Output the [X, Y] coordinate of the center of the cell containing the given text.  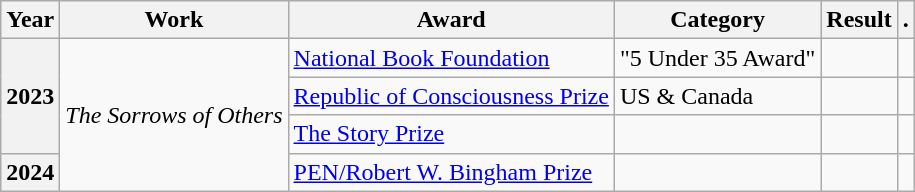
Republic of Consciousness Prize [451, 96]
Year [30, 20]
US & Canada [717, 96]
The Sorrows of Others [174, 115]
PEN/Robert W. Bingham Prize [451, 172]
Category [717, 20]
Award [451, 20]
"5 Under 35 Award" [717, 58]
Result [859, 20]
Work [174, 20]
The Story Prize [451, 134]
2023 [30, 96]
. [906, 20]
National Book Foundation [451, 58]
2024 [30, 172]
